Identify which cell holds the provided text, then report its [X, Y] central coordinate. 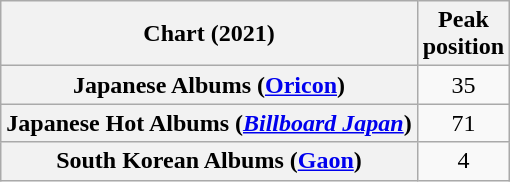
Peakposition [463, 34]
Japanese Albums (Oricon) [209, 85]
4 [463, 161]
Chart (2021) [209, 34]
Japanese Hot Albums (Billboard Japan) [209, 123]
35 [463, 85]
South Korean Albums (Gaon) [209, 161]
71 [463, 123]
